Identify which cell holds the provided text, then report its [X, Y] central coordinate. 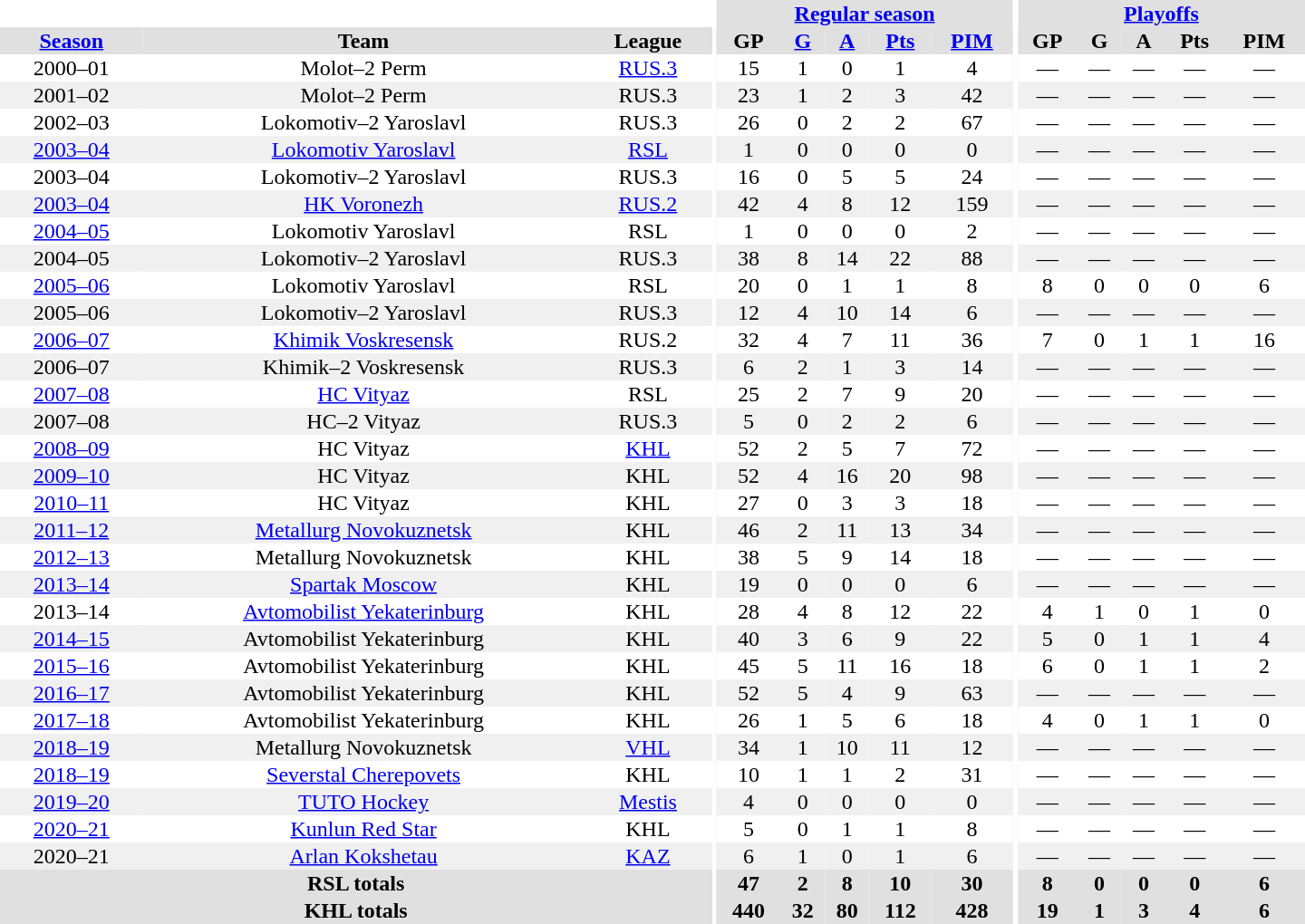
98 [971, 476]
Khimik Voskresensk [364, 340]
23 [749, 95]
72 [971, 448]
30 [971, 883]
HK Voronezh [364, 204]
2017–18 [72, 720]
46 [749, 530]
428 [971, 910]
2011–12 [72, 530]
25 [749, 394]
80 [846, 910]
Kunlun Red Star [364, 829]
45 [749, 666]
Mestis [649, 802]
Season [72, 41]
2001–02 [72, 95]
2019–20 [72, 802]
36 [971, 340]
2015–16 [72, 666]
HC–2 Vityaz [364, 421]
112 [900, 910]
KAZ [649, 856]
Spartak Moscow [364, 584]
RSL totals [355, 883]
67 [971, 122]
24 [971, 177]
13 [900, 530]
2002–03 [72, 122]
Severstal Cherepovets [364, 775]
2016–17 [72, 693]
2009–10 [72, 476]
31 [971, 775]
88 [971, 258]
2014–15 [72, 639]
2000–01 [72, 68]
Khimik–2 Voskresensk [364, 367]
Arlan Kokshetau [364, 856]
40 [749, 639]
Regular season [865, 14]
27 [749, 503]
2010–11 [72, 503]
159 [971, 204]
2012–13 [72, 557]
2008–09 [72, 448]
440 [749, 910]
Playoffs [1162, 14]
47 [749, 883]
TUTO Hockey [364, 802]
15 [749, 68]
League [649, 41]
Team [364, 41]
28 [749, 611]
KHL totals [355, 910]
63 [971, 693]
VHL [649, 747]
